Scan for the cell matching the given text and deliver its (X, Y) coordinate at center. 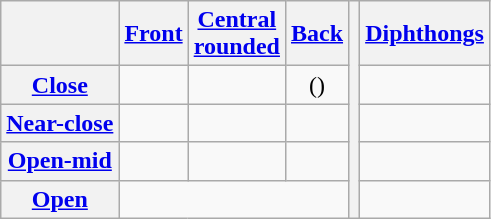
() (316, 85)
Back (316, 34)
Open (60, 199)
Front (154, 34)
Open-mid (60, 161)
Close (60, 85)
Diphthongs (425, 34)
Centralrounded (236, 34)
Near-close (60, 123)
